Output the [x, y] coordinate of the center of the cell containing the given text.  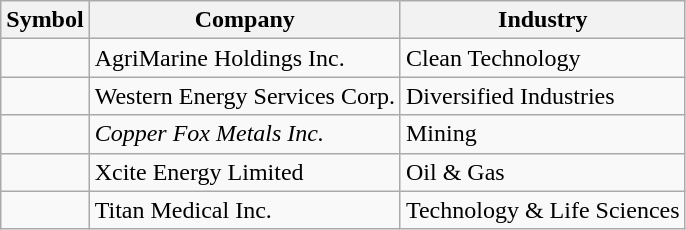
Titan Medical Inc. [244, 210]
Company [244, 20]
Industry [542, 20]
Technology & Life Sciences [542, 210]
Xcite Energy Limited [244, 172]
Clean Technology [542, 58]
Diversified Industries [542, 96]
Oil & Gas [542, 172]
Mining [542, 134]
Symbol [45, 20]
Western Energy Services Corp. [244, 96]
AgriMarine Holdings Inc. [244, 58]
Copper Fox Metals Inc. [244, 134]
